Return the (X, Y) coordinate for the center point of the cell that contains the specified text.  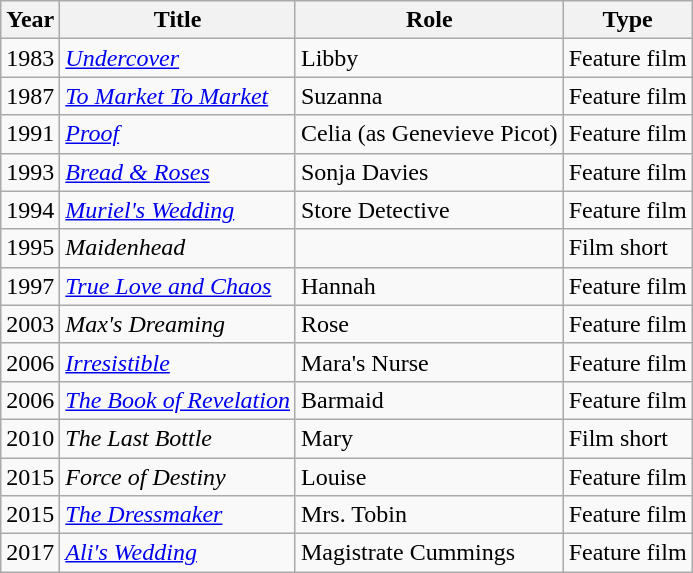
True Love and Chaos (178, 286)
Libby (429, 58)
2003 (30, 324)
Role (429, 20)
2010 (30, 438)
Undercover (178, 58)
Magistrate Cummings (429, 553)
1993 (30, 172)
The Dressmaker (178, 515)
1983 (30, 58)
Irresistible (178, 362)
Hannah (429, 286)
Sonja Davies (429, 172)
Max's Dreaming (178, 324)
Bread & Roses (178, 172)
Proof (178, 134)
2017 (30, 553)
Celia (as Genevieve Picot) (429, 134)
Mara's Nurse (429, 362)
Barmaid (429, 400)
To Market To Market (178, 96)
Suzanna (429, 96)
1995 (30, 248)
Force of Destiny (178, 477)
Rose (429, 324)
Store Detective (429, 210)
Mrs. Tobin (429, 515)
Muriel's Wedding (178, 210)
1994 (30, 210)
Louise (429, 477)
Mary (429, 438)
Type (628, 20)
Ali's Wedding (178, 553)
Year (30, 20)
The Book of Revelation (178, 400)
1991 (30, 134)
The Last Bottle (178, 438)
Title (178, 20)
Maidenhead (178, 248)
1997 (30, 286)
1987 (30, 96)
